Determine the (x, y) coordinate at the center of the cell enclosing the given text.  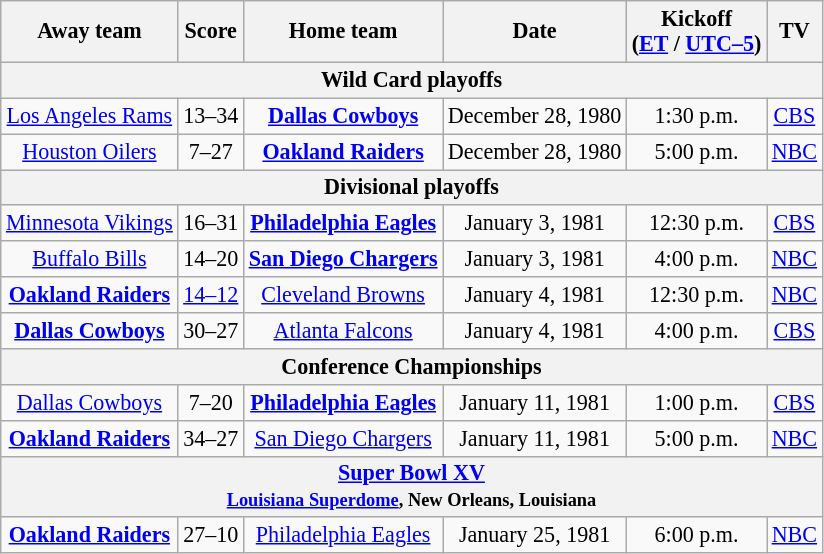
27–10 (211, 535)
Away team (90, 30)
16–31 (211, 223)
Buffalo Bills (90, 259)
14–20 (211, 259)
Score (211, 30)
Cleveland Browns (344, 295)
Atlanta Falcons (344, 330)
Home team (344, 30)
14–12 (211, 295)
7–27 (211, 151)
Minnesota Vikings (90, 223)
Los Angeles Rams (90, 116)
Kickoff(ET / UTC–5) (697, 30)
30–27 (211, 330)
TV (794, 30)
Houston Oilers (90, 151)
Super Bowl XVLouisiana Superdome, New Orleans, Louisiana (412, 486)
1:30 p.m. (697, 116)
Wild Card playoffs (412, 80)
Conference Championships (412, 366)
6:00 p.m. (697, 535)
13–34 (211, 116)
January 25, 1981 (535, 535)
34–27 (211, 438)
7–20 (211, 402)
Divisional playoffs (412, 187)
1:00 p.m. (697, 402)
Date (535, 30)
